Detect which cell encompasses the target text, then output its [x, y] center coordinate. 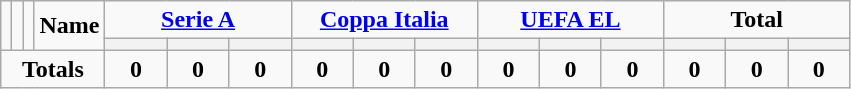
Name [70, 26]
Serie A [198, 20]
UEFA EL [570, 20]
Total [757, 20]
Coppa Italia [384, 20]
Totals [53, 69]
